Extract the [X, Y] coordinate from the center of the cell holding the provided text.  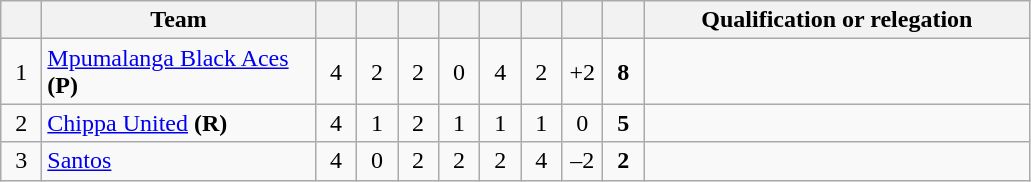
Team [179, 20]
Chippa United (R) [179, 123]
Qualification or relegation [837, 20]
3 [22, 161]
–2 [582, 161]
5 [624, 123]
Mpumalanga Black Aces (P) [179, 72]
Santos [179, 161]
8 [624, 72]
+2 [582, 72]
